Extract the [x, y] coordinate from the center of the cell holding the provided text.  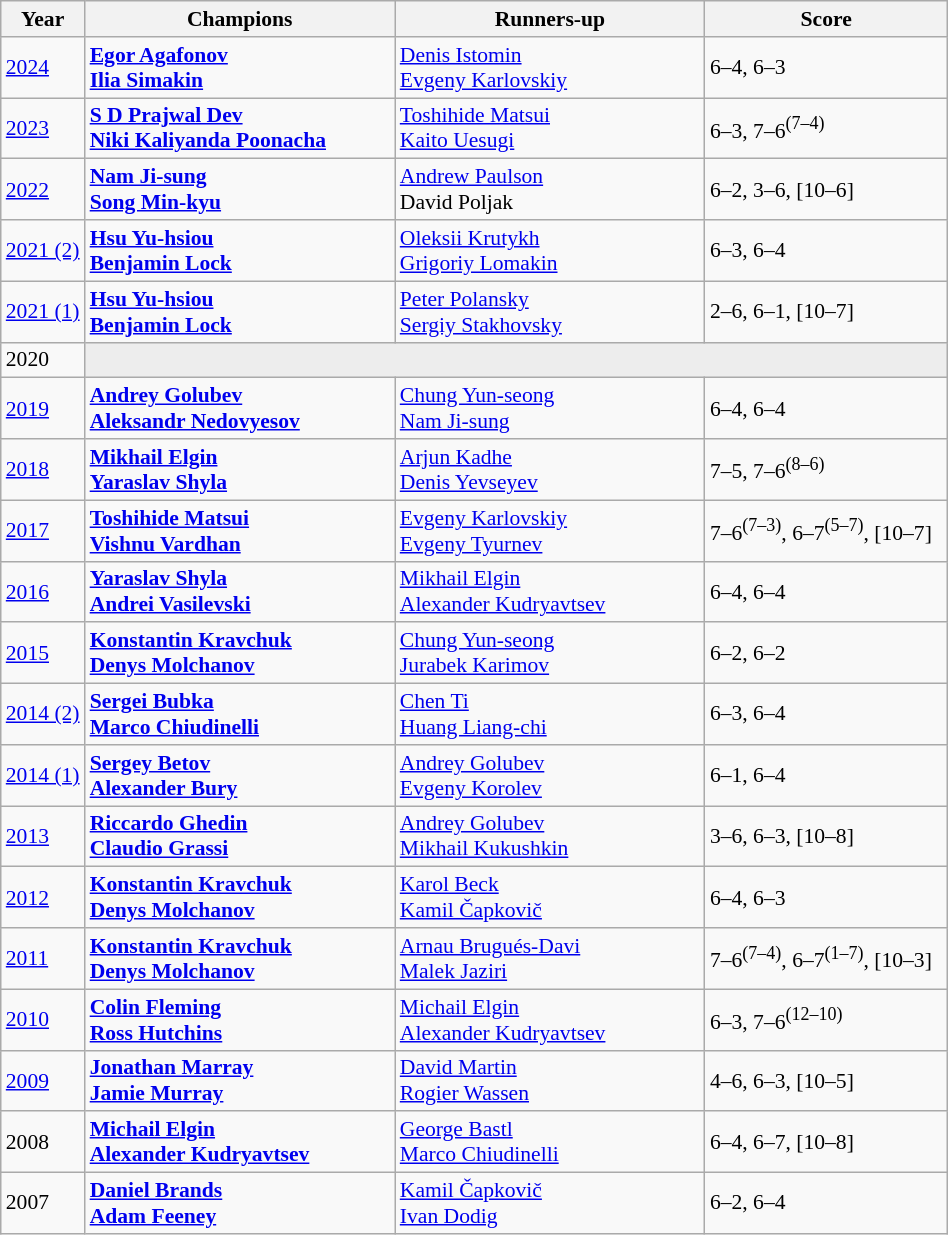
Arnau Brugués-Davi Malek Jaziri [550, 958]
Sergey Betov Alexander Bury [240, 776]
Chung Yun-seong Nam Ji-sung [550, 408]
6–2, 3–6, [10–6] [826, 190]
Peter Polansky Sergiy Stakhovsky [550, 312]
2019 [43, 408]
2013 [43, 836]
Champions [240, 19]
7–5, 7–6(8–6) [826, 470]
Jonathan Marray Jamie Murray [240, 1080]
2007 [43, 1204]
Denis Istomin Evgeny Karlovskiy [550, 68]
Year [43, 19]
Yaraslav Shyla Andrei Vasilevski [240, 592]
Mikhail Elgin Yaraslav Shyla [240, 470]
2012 [43, 898]
2015 [43, 654]
2008 [43, 1142]
7–6(7–4), 6–7(1–7), [10–3] [826, 958]
6–2, 6–4 [826, 1204]
2022 [43, 190]
Andrey Golubev Aleksandr Nedovyesov [240, 408]
Daniel Brands Adam Feeney [240, 1204]
2023 [43, 128]
2024 [43, 68]
Mikhail Elgin Alexander Kudryavtsev [550, 592]
6–3, 7–6(12–10) [826, 1020]
Chen Ti Huang Liang-chi [550, 714]
2–6, 6–1, [10–7] [826, 312]
Karol Beck Kamil Čapkovič [550, 898]
2020 [43, 360]
Chung Yun-seong Jurabek Karimov [550, 654]
Andrew Paulson David Poljak [550, 190]
2011 [43, 958]
6–1, 6–4 [826, 776]
S D Prajwal Dev Niki Kaliyanda Poonacha [240, 128]
Runners-up [550, 19]
Colin Fleming Ross Hutchins [240, 1020]
Oleksii Krutykh Grigoriy Lomakin [550, 250]
Toshihide Matsui Kaito Uesugi [550, 128]
6–2, 6–2 [826, 654]
2021 (2) [43, 250]
2017 [43, 530]
2010 [43, 1020]
2009 [43, 1080]
3–6, 6–3, [10–8] [826, 836]
David Martin Rogier Wassen [550, 1080]
Sergei Bubka Marco Chiudinelli [240, 714]
2021 (1) [43, 312]
Score [826, 19]
Kamil Čapkovič Ivan Dodig [550, 1204]
Nam Ji-sung Song Min-kyu [240, 190]
6–3, 7–6(7–4) [826, 128]
Egor Agafonov Ilia Simakin [240, 68]
2018 [43, 470]
Arjun Kadhe Denis Yevseyev [550, 470]
Andrey Golubev Evgeny Korolev [550, 776]
2016 [43, 592]
Riccardo Ghedin Claudio Grassi [240, 836]
Toshihide Matsui Vishnu Vardhan [240, 530]
Evgeny Karlovskiy Evgeny Tyurnev [550, 530]
George Bastl Marco Chiudinelli [550, 1142]
4–6, 6–3, [10–5] [826, 1080]
7–6(7–3), 6–7(5–7), [10–7] [826, 530]
6–4, 6–7, [10–8] [826, 1142]
2014 (2) [43, 714]
Andrey Golubev Mikhail Kukushkin [550, 836]
2014 (1) [43, 776]
